Identify which cell holds the provided text, then report its (x, y) central coordinate. 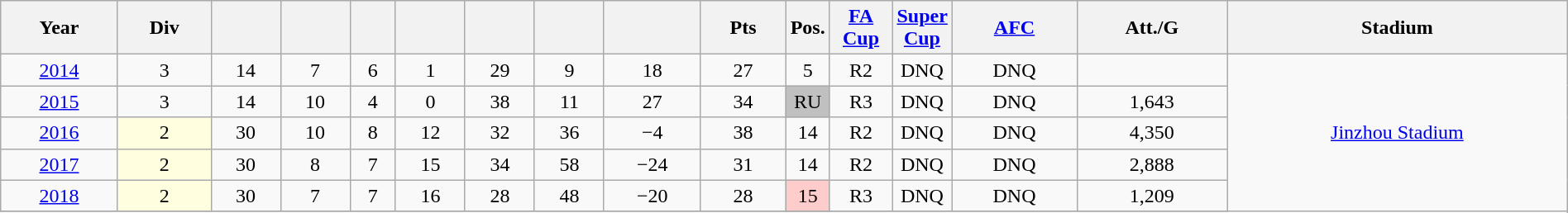
AFC (1014, 28)
−24 (652, 164)
18 (652, 70)
1 (430, 70)
58 (569, 164)
36 (569, 133)
48 (569, 196)
Super Cup (922, 28)
1,643 (1151, 102)
16 (430, 196)
9 (569, 70)
RU (807, 102)
1,209 (1151, 196)
29 (500, 70)
12 (430, 133)
6 (372, 70)
2015 (60, 102)
Year (60, 28)
5 (807, 70)
4 (372, 102)
−20 (652, 196)
−4 (652, 133)
11 (569, 102)
4,350 (1151, 133)
Pts (743, 28)
Jinzhou Stadium (1398, 133)
2018 (60, 196)
Att./G (1151, 28)
31 (743, 164)
Div (164, 28)
32 (500, 133)
Stadium (1398, 28)
Pos. (807, 28)
2017 (60, 164)
FA Cup (861, 28)
2014 (60, 70)
2,888 (1151, 164)
0 (430, 102)
2016 (60, 133)
